Output the [X, Y] coordinate of the center of the cell containing the given text.  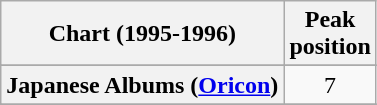
7 [330, 85]
Chart (1995-1996) [142, 34]
Japanese Albums (Oricon) [142, 85]
Peakposition [330, 34]
